Search for the cell housing the specified text and yield its [X, Y] center coordinate. 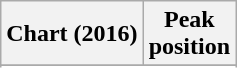
Chart (2016) [72, 34]
Peakposition [189, 34]
